Pinpoint the cell where the given text exists, returning its [X, Y] midpoint coordinate. 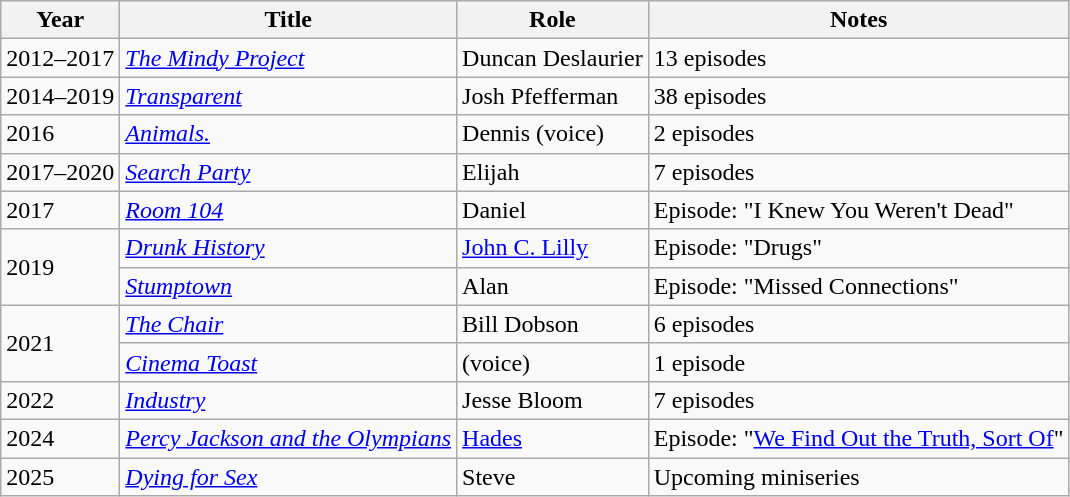
Josh Pfefferman [553, 96]
Duncan Deslaurier [553, 58]
Animals. [288, 134]
Role [553, 20]
Industry [288, 400]
Episode: "We Find Out the Truth, Sort Of" [858, 438]
Jesse Bloom [553, 400]
2017–2020 [60, 172]
2014–2019 [60, 96]
2019 [60, 267]
2016 [60, 134]
Episode: "Missed Connections" [858, 286]
2012–2017 [60, 58]
Steve [553, 477]
John C. Lilly [553, 248]
Year [60, 20]
2025 [60, 477]
2021 [60, 343]
The Chair [288, 324]
Percy Jackson and the Olympians [288, 438]
Bill Dobson [553, 324]
Episode: "Drugs" [858, 248]
Episode: "I Knew You Weren't Dead" [858, 210]
Notes [858, 20]
Dying for Sex [288, 477]
38 episodes [858, 96]
13 episodes [858, 58]
2017 [60, 210]
(voice) [553, 362]
Title [288, 20]
Dennis (voice) [553, 134]
Stumptown [288, 286]
2024 [60, 438]
2022 [60, 400]
Hades [553, 438]
Cinema Toast [288, 362]
1 episode [858, 362]
6 episodes [858, 324]
Upcoming miniseries [858, 477]
Alan [553, 286]
The Mindy Project [288, 58]
Room 104 [288, 210]
Drunk History [288, 248]
Transparent [288, 96]
2 episodes [858, 134]
Elijah [553, 172]
Search Party [288, 172]
Daniel [553, 210]
